Determine the [x, y] coordinate at the center of the cell enclosing the given text.  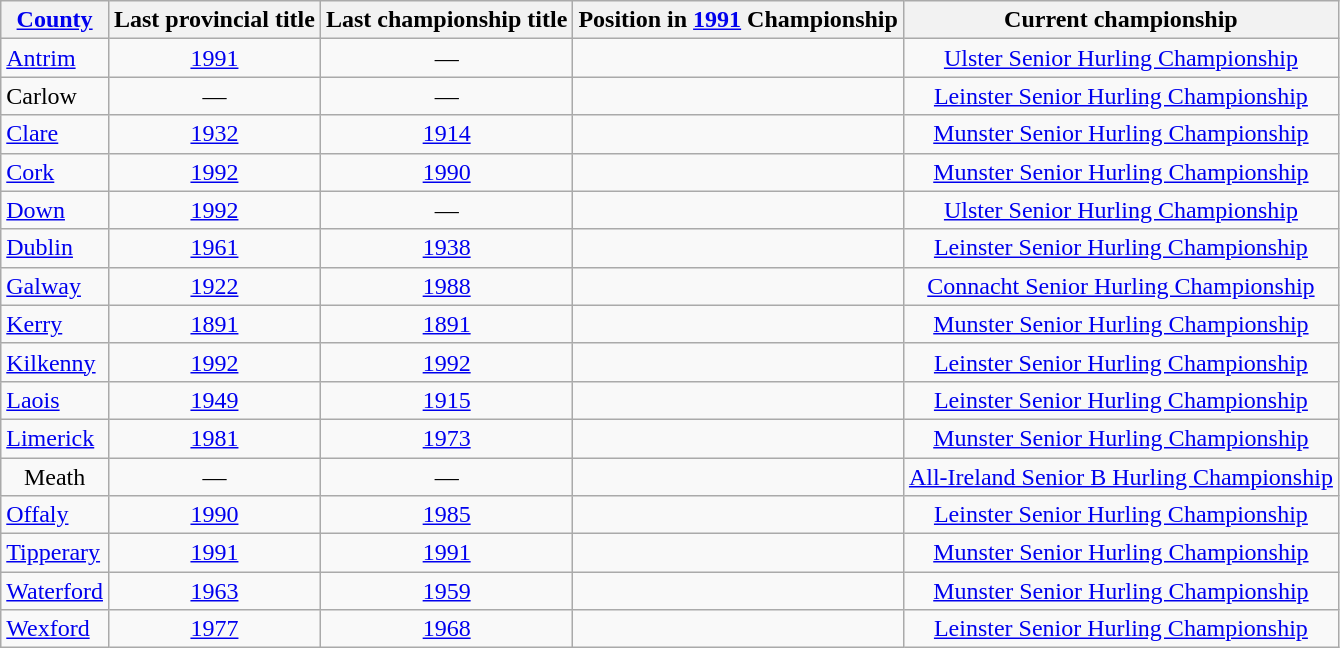
1949 [214, 400]
1961 [214, 248]
Limerick [55, 438]
County [55, 20]
1981 [214, 438]
1968 [446, 629]
Current championship [1120, 20]
Position in 1991 Championship [738, 20]
1959 [446, 591]
Laois [55, 400]
1914 [446, 134]
Kerry [55, 324]
1915 [446, 400]
Clare [55, 134]
Meath [55, 477]
Down [55, 210]
Kilkenny [55, 362]
1973 [446, 438]
Offaly [55, 515]
All-Ireland Senior B Hurling Championship [1120, 477]
1977 [214, 629]
Tipperary [55, 553]
Last provincial title [214, 20]
Connacht Senior Hurling Championship [1120, 286]
Antrim [55, 58]
Cork [55, 172]
1938 [446, 248]
1988 [446, 286]
Carlow [55, 96]
Waterford [55, 591]
1922 [214, 286]
1932 [214, 134]
Galway [55, 286]
Dublin [55, 248]
Last championship title [446, 20]
Wexford [55, 629]
1963 [214, 591]
1985 [446, 515]
